Provide the (X, Y) coordinate of the cell's center where the given text is located.  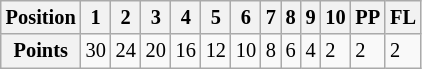
9 (311, 17)
5 (216, 17)
Points (41, 51)
1 (96, 17)
12 (216, 51)
Position (41, 17)
30 (96, 51)
7 (271, 17)
16 (186, 51)
FL (403, 17)
PP (368, 17)
24 (126, 51)
3 (156, 17)
20 (156, 51)
